Pinpoint the cell where the given text exists, returning its (x, y) midpoint coordinate. 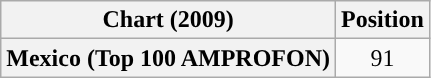
Chart (2009) (168, 20)
Position (383, 20)
Mexico (Top 100 AMPROFON) (168, 58)
91 (383, 58)
